Determine the (X, Y) coordinate at the center of the cell enclosing the given text.  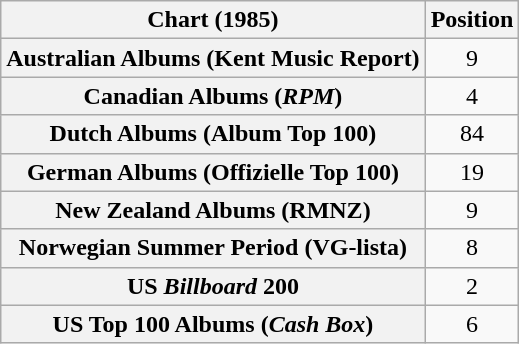
Chart (1985) (213, 20)
New Zealand Albums (RMNZ) (213, 210)
Position (472, 20)
Dutch Albums (Album Top 100) (213, 134)
4 (472, 96)
Norwegian Summer Period (VG-lista) (213, 248)
German Albums (Offizielle Top 100) (213, 172)
US Billboard 200 (213, 286)
US Top 100 Albums (Cash Box) (213, 324)
19 (472, 172)
6 (472, 324)
Australian Albums (Kent Music Report) (213, 58)
84 (472, 134)
8 (472, 248)
Canadian Albums (RPM) (213, 96)
2 (472, 286)
